From the cell containing the given text, extract its center point as (X, Y) coordinate. 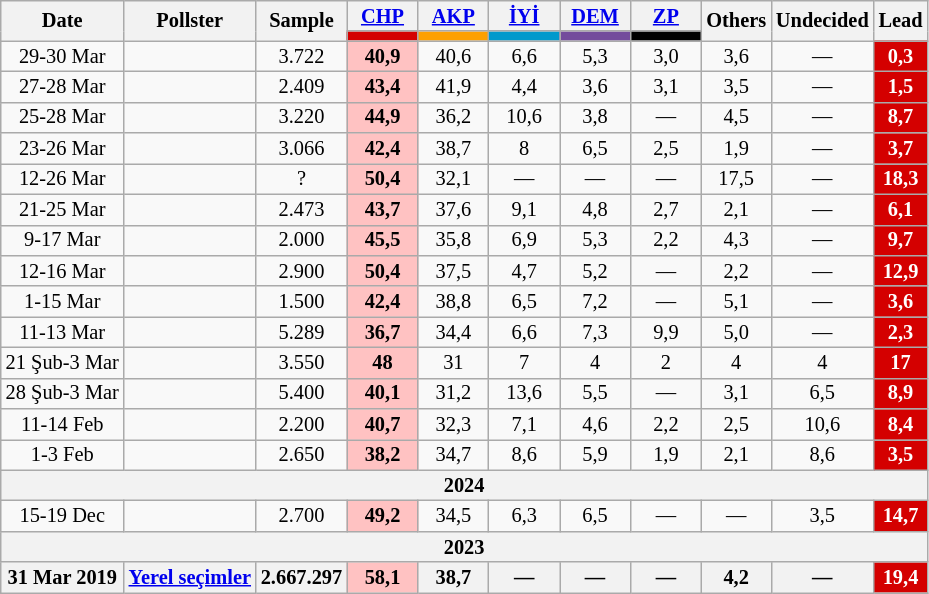
12-26 Mar (62, 178)
2.700 (302, 516)
44,9 (382, 118)
31 (454, 362)
12-16 Mar (62, 270)
32,3 (454, 424)
9,7 (901, 240)
40,9 (382, 56)
5,2 (596, 270)
9,9 (666, 332)
8,7 (901, 118)
12,9 (901, 270)
27-28 Mar (62, 86)
7,2 (596, 302)
2,7 (666, 210)
6,1 (901, 210)
9-17 Mar (62, 240)
11-14 Feb (62, 424)
17 (901, 362)
5.400 (302, 394)
8,4 (901, 424)
Yerel seçimler (190, 578)
2.667.297 (302, 578)
5,5 (596, 394)
2023 (464, 546)
23-26 Mar (62, 148)
4,2 (736, 578)
3,0 (666, 56)
36,2 (454, 118)
1,5 (901, 86)
1.500 (302, 302)
Date (62, 20)
18,3 (901, 178)
43,4 (382, 86)
21-25 Mar (62, 210)
2024 (464, 486)
Lead (901, 20)
34,5 (454, 516)
4,3 (736, 240)
3.066 (302, 148)
40,6 (454, 56)
3,7 (901, 148)
43,7 (382, 210)
ZP (666, 16)
5.289 (302, 332)
0,3 (901, 56)
Sample (302, 20)
5,9 (596, 454)
37,6 (454, 210)
31 Mar 2019 (62, 578)
32,1 (454, 178)
21 Şub-3 Mar (62, 362)
11-13 Mar (62, 332)
34,7 (454, 454)
14,7 (901, 516)
15-19 Dec (62, 516)
41,9 (454, 86)
3.220 (302, 118)
36,7 (382, 332)
İYİ (524, 16)
8,9 (901, 394)
CHP (382, 16)
1-3 Feb (62, 454)
2.000 (302, 240)
Pollster (190, 20)
4,6 (596, 424)
3,8 (596, 118)
29-30 Mar (62, 56)
25-28 Mar (62, 118)
Others (736, 20)
5,0 (736, 332)
48 (382, 362)
1-15 Mar (62, 302)
2.900 (302, 270)
2.650 (302, 454)
31,2 (454, 394)
4,7 (524, 270)
38,2 (382, 454)
7 (524, 362)
45,5 (382, 240)
4,5 (736, 118)
8 (524, 148)
2.473 (302, 210)
34,4 (454, 332)
9,1 (524, 210)
49,2 (382, 516)
3.722 (302, 56)
7,3 (596, 332)
3.550 (302, 362)
4,8 (596, 210)
58,1 (382, 578)
28 Şub-3 Mar (62, 394)
40,7 (382, 424)
40,1 (382, 394)
37,5 (454, 270)
19,4 (901, 578)
38,8 (454, 302)
6,9 (524, 240)
4,4 (524, 86)
35,8 (454, 240)
5,1 (736, 302)
7,1 (524, 424)
AKP (454, 16)
2.409 (302, 86)
? (302, 178)
17,5 (736, 178)
2 (666, 362)
6,3 (524, 516)
13,6 (524, 394)
2,3 (901, 332)
DEM (596, 16)
Undecided (822, 20)
2.200 (302, 424)
